Determine the [X, Y] coordinate at the center of the cell enclosing the given text.  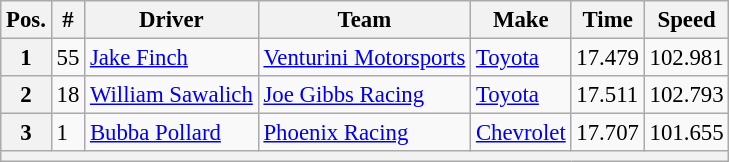
Phoenix Racing [364, 133]
Venturini Motorsports [364, 58]
Driver [172, 20]
Joe Gibbs Racing [364, 95]
3 [26, 133]
17.707 [608, 133]
Make [521, 20]
Time [608, 20]
Chevrolet [521, 133]
102.981 [686, 58]
Team [364, 20]
101.655 [686, 133]
55 [68, 58]
William Sawalich [172, 95]
Jake Finch [172, 58]
# [68, 20]
Pos. [26, 20]
18 [68, 95]
Speed [686, 20]
2 [26, 95]
Bubba Pollard [172, 133]
17.479 [608, 58]
102.793 [686, 95]
17.511 [608, 95]
